Find where the given text appears and provide that cell's center as (x, y) coordinate. 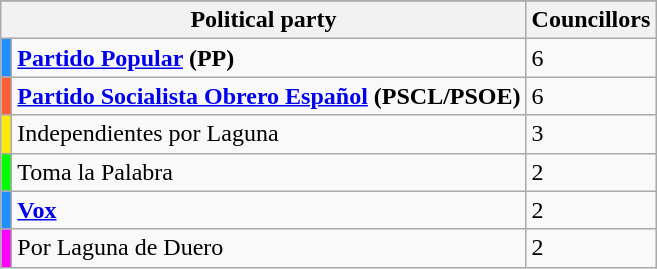
Independientes por Laguna (269, 134)
Councillors (591, 20)
Por Laguna de Duero (269, 248)
3 (591, 134)
Political party (264, 20)
Partido Socialista Obrero Español (PSCL/PSOE) (269, 96)
Vox (269, 210)
Partido Popular (PP) (269, 58)
Toma la Palabra (269, 172)
